Find where the given text appears and provide that cell's center as [X, Y] coordinate. 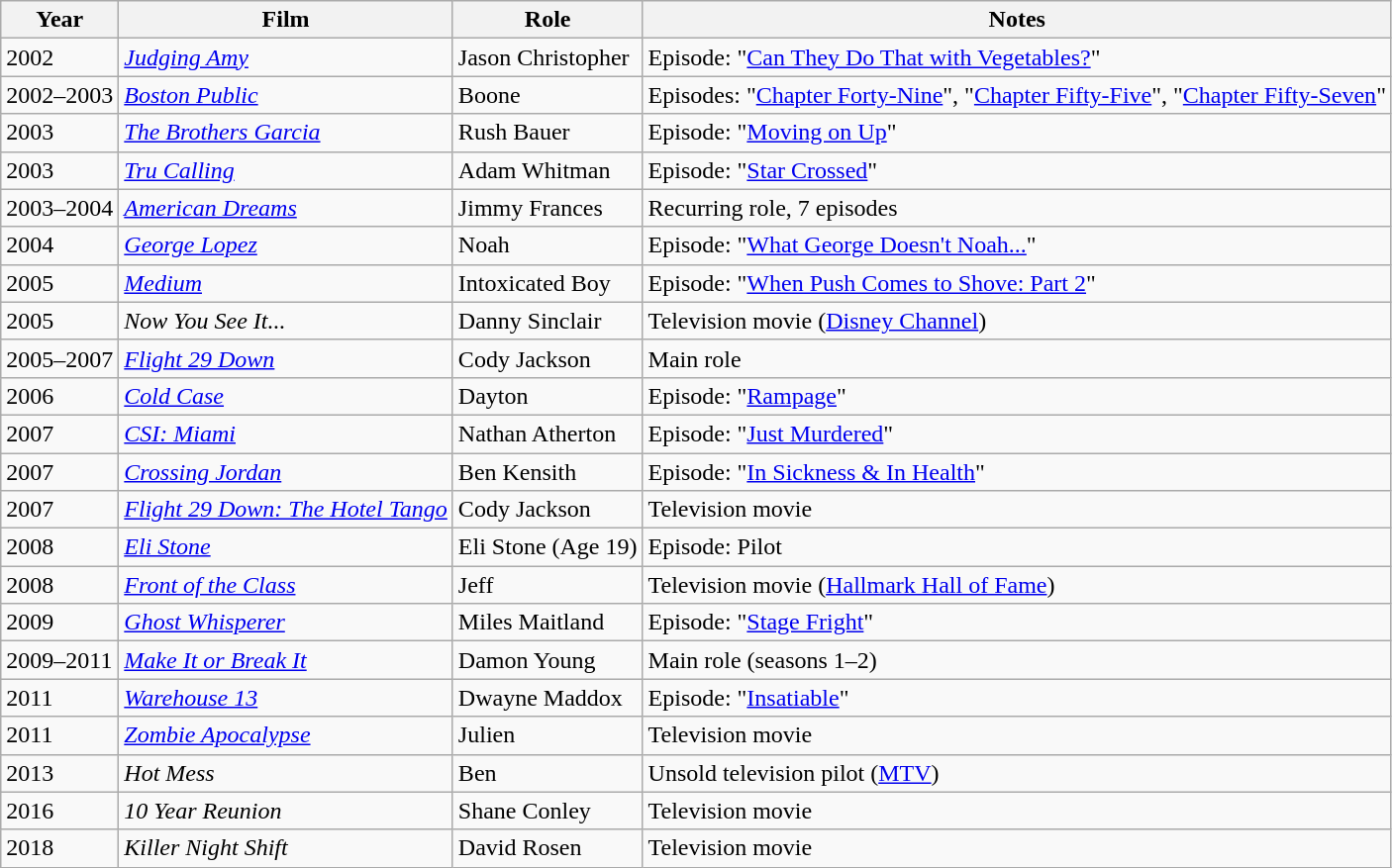
Role [547, 20]
2002–2003 [59, 95]
Flight 29 Down: The Hotel Tango [286, 510]
Now You See It... [286, 321]
Make It or Break It [286, 660]
Year [59, 20]
Ben [547, 773]
Zombie Apocalypse [286, 735]
Jimmy Frances [547, 208]
2003–2004 [59, 208]
Judging Amy [286, 57]
Episodes: "Chapter Forty-Nine", "Chapter Fifty-Five", "Chapter Fifty-Seven" [1017, 95]
Ben Kensith [547, 472]
Episode: "Just Murdered" [1017, 434]
Dayton [547, 396]
Rush Bauer [547, 133]
Episode: "Stage Fright" [1017, 623]
Nathan Atherton [547, 434]
2005–2007 [59, 358]
Miles Maitland [547, 623]
Notes [1017, 20]
Episode: "Rampage" [1017, 396]
Main role (seasons 1–2) [1017, 660]
Episode: "In Sickness & In Health" [1017, 472]
Adam Whitman [547, 170]
Shane Conley [547, 811]
Unsold television pilot (MTV) [1017, 773]
Medium [286, 283]
Boston Public [286, 95]
Dwayne Maddox [547, 698]
Damon Young [547, 660]
2002 [59, 57]
Episode: "Moving on Up" [1017, 133]
2004 [59, 245]
Episode: Pilot [1017, 547]
10 Year Reunion [286, 811]
Danny Sinclair [547, 321]
2018 [59, 848]
Eli Stone [286, 547]
Front of the Class [286, 585]
George Lopez [286, 245]
Boone [547, 95]
Jason Christopher [547, 57]
Episode: "When Push Comes to Shove: Part 2" [1017, 283]
Television movie (Disney Channel) [1017, 321]
CSI: Miami [286, 434]
Main role [1017, 358]
2009–2011 [59, 660]
Ghost Whisperer [286, 623]
Noah [547, 245]
Eli Stone (Age 19) [547, 547]
Episode: "Can They Do That with Vegetables?" [1017, 57]
The Brothers Garcia [286, 133]
Episode: "Insatiable" [1017, 698]
Recurring role, 7 episodes [1017, 208]
Episode: "What George Doesn't Noah..." [1017, 245]
Cold Case [286, 396]
Intoxicated Boy [547, 283]
Flight 29 Down [286, 358]
Hot Mess [286, 773]
2013 [59, 773]
2009 [59, 623]
David Rosen [547, 848]
Television movie (Hallmark Hall of Fame) [1017, 585]
Warehouse 13 [286, 698]
Film [286, 20]
Episode: "Star Crossed" [1017, 170]
2016 [59, 811]
Jeff [547, 585]
Crossing Jordan [286, 472]
Julien [547, 735]
American Dreams [286, 208]
Tru Calling [286, 170]
2006 [59, 396]
Killer Night Shift [286, 848]
